Find where the given text appears and provide that cell's center as [X, Y] coordinate. 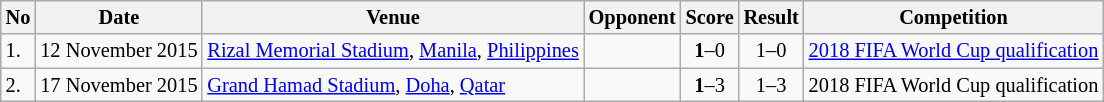
Score [710, 17]
Opponent [632, 17]
Venue [392, 17]
17 November 2015 [118, 85]
Date [118, 17]
No [18, 17]
12 November 2015 [118, 51]
Rizal Memorial Stadium, Manila, Philippines [392, 51]
Competition [954, 17]
1. [18, 51]
2. [18, 85]
Grand Hamad Stadium, Doha, Qatar [392, 85]
Result [772, 17]
